Extract the (x, y) coordinate from the center of the cell holding the provided text.  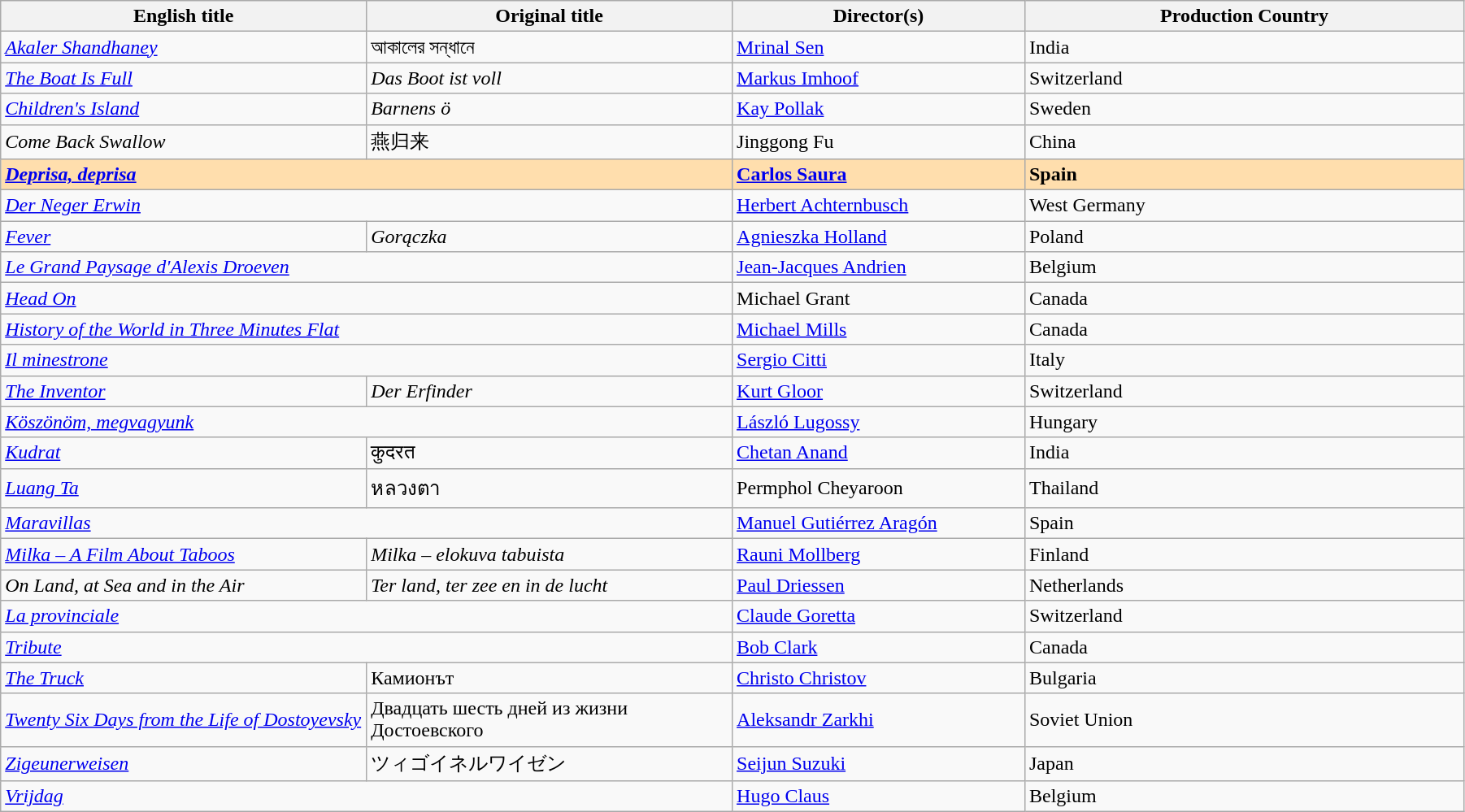
West Germany (1244, 206)
ツィゴイネルワイゼン (550, 764)
Камионът (550, 678)
English title (184, 16)
The Inventor (184, 391)
History of the World in Three Minutes Flat (367, 329)
Deprisa, deprisa (367, 175)
Sergio Citti (879, 360)
Seijun Suzuki (879, 764)
Netherlands (1244, 585)
Milka – A Film About Taboos (184, 554)
Zigeunerweisen (184, 764)
Manuel Gutiérrez Aragón (879, 523)
Sweden (1244, 109)
Christo Christov (879, 678)
Children's Island (184, 109)
Carlos Saura (879, 175)
Tribute (367, 647)
Akaler Shandhaney (184, 47)
Milka – elokuva tabuista (550, 554)
Ter land, ter zee en in de lucht (550, 585)
Permphol Cheyaroon (879, 488)
Gorączka (550, 237)
Двадцать шесть дней из жизни Достоевского (550, 720)
Der Neger Erwin (367, 206)
Original title (550, 16)
Poland (1244, 237)
Kudrat (184, 453)
หลวงตา (550, 488)
燕归来 (550, 141)
Twenty Six Days from the Life of Dostoyevsky (184, 720)
Michael Grant (879, 298)
Bob Clark (879, 647)
Hugo Claus (879, 797)
Thailand (1244, 488)
Das Boot ist voll (550, 78)
Hungary (1244, 422)
La provinciale (367, 616)
Barnens ö (550, 109)
Luang Ta (184, 488)
Fever (184, 237)
Agnieszka Holland (879, 237)
আকালের সন্ধানে (550, 47)
Jean-Jacques Andrien (879, 267)
Der Erfinder (550, 391)
Chetan Anand (879, 453)
Köszönöm, megvagyunk (367, 422)
Bulgaria (1244, 678)
Director(s) (879, 16)
Finland (1244, 554)
Il minestrone (367, 360)
Head On (367, 298)
Soviet Union (1244, 720)
The Boat Is Full (184, 78)
Aleksandr Zarkhi (879, 720)
The Truck (184, 678)
On Land, at Sea and in the Air (184, 585)
Production Country (1244, 16)
Kay Pollak (879, 109)
Le Grand Paysage d'Alexis Droeven (367, 267)
China (1244, 141)
Mrinal Sen (879, 47)
Maravillas (367, 523)
Jinggong Fu (879, 141)
Come Back Swallow (184, 141)
Italy (1244, 360)
Rauni Mollberg (879, 554)
László Lugossy (879, 422)
Kurt Gloor (879, 391)
Claude Goretta (879, 616)
Markus Imhoof (879, 78)
Michael Mills (879, 329)
Paul Driessen (879, 585)
Vrijdag (367, 797)
Herbert Achternbusch (879, 206)
कुदरत (550, 453)
Japan (1244, 764)
